Provide the [x, y] coordinate of the cell's center where the given text is located.  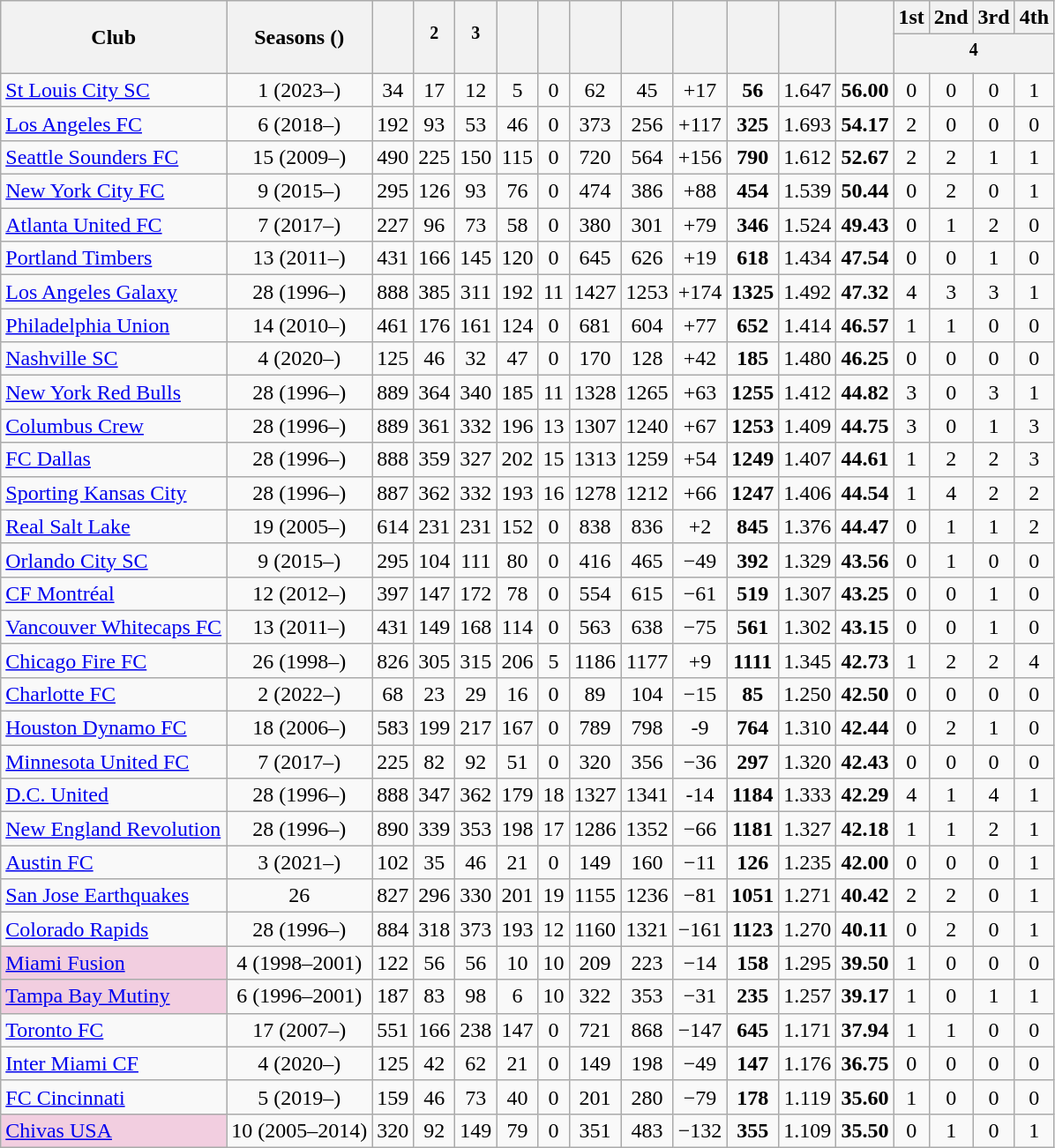
868 [647, 1030]
4th [1034, 18]
1.270 [808, 929]
1327 [595, 795]
315 [476, 660]
465 [647, 560]
1.539 [808, 191]
40.11 [864, 929]
42.00 [864, 862]
3 (2021–) [300, 862]
6 [517, 996]
+19 [700, 258]
3rd [993, 18]
890 [393, 829]
386 [647, 191]
1.412 [808, 392]
Columbus Crew [114, 426]
1313 [595, 459]
50.44 [864, 191]
Vancouver Whitecaps FC [114, 627]
115 [517, 157]
238 [476, 1030]
1.310 [808, 728]
145 [476, 258]
19 (2005–) [300, 526]
1265 [647, 392]
202 [517, 459]
551 [393, 1030]
98 [476, 996]
-14 [700, 795]
346 [753, 225]
1240 [647, 426]
318 [434, 929]
18 [554, 795]
356 [647, 762]
102 [393, 862]
32 [476, 359]
351 [595, 1130]
53 [476, 123]
96 [434, 225]
6 (2018–) [300, 123]
85 [753, 694]
1160 [595, 929]
1.302 [808, 627]
42.29 [864, 795]
454 [753, 191]
New England Revolution [114, 829]
280 [647, 1097]
Los Angeles FC [114, 123]
FC Dallas [114, 459]
380 [595, 225]
New York Red Bulls [114, 392]
168 [476, 627]
111 [476, 560]
1.329 [808, 560]
+17 [700, 90]
40 [517, 1097]
4 (1998–2001) [300, 963]
1111 [753, 660]
78 [517, 593]
1247 [753, 493]
217 [476, 728]
790 [753, 157]
720 [595, 157]
+9 [700, 660]
51 [517, 762]
614 [393, 526]
47.32 [864, 292]
1.119 [808, 1097]
18 (2006–) [300, 728]
638 [647, 627]
−14 [700, 963]
1.171 [808, 1030]
35.50 [864, 1130]
34 [393, 90]
76 [517, 191]
45 [647, 90]
Inter Miami CF [114, 1063]
158 [753, 963]
26 (1998–) [300, 660]
St Louis City SC [114, 90]
1325 [753, 292]
47.54 [864, 258]
79 [517, 1130]
46.57 [864, 325]
+66 [700, 493]
D.C. United [114, 795]
35.60 [864, 1097]
519 [753, 593]
6 (1996–2001) [300, 996]
827 [393, 896]
178 [753, 1097]
23 [434, 694]
1352 [647, 829]
Real Salt Lake [114, 526]
416 [595, 560]
1.345 [808, 660]
−36 [700, 762]
−75 [700, 627]
339 [434, 829]
−81 [700, 896]
461 [393, 325]
2 (2022–) [300, 694]
361 [434, 426]
36.75 [864, 1063]
563 [595, 627]
1.307 [808, 593]
150 [476, 157]
Seasons () [300, 37]
43.25 [864, 593]
Minnesota United FC [114, 762]
42.73 [864, 660]
1.250 [808, 694]
47 [517, 359]
327 [476, 459]
385 [434, 292]
1.434 [808, 258]
42 [434, 1063]
1249 [753, 459]
1051 [753, 896]
845 [753, 526]
49.43 [864, 225]
19 [554, 896]
626 [647, 258]
1278 [595, 493]
1st [911, 18]
1286 [595, 829]
124 [517, 325]
−79 [700, 1097]
1.320 [808, 762]
1155 [595, 896]
Tampa Bay Mutiny [114, 996]
43.56 [864, 560]
+88 [700, 191]
+67 [700, 426]
152 [517, 526]
561 [753, 627]
+156 [700, 157]
42.43 [864, 762]
37.94 [864, 1030]
44.54 [864, 493]
83 [434, 996]
40.42 [864, 896]
12 (2012–) [300, 593]
1.407 [808, 459]
1341 [647, 795]
1.414 [808, 325]
−161 [700, 929]
Chivas USA [114, 1130]
52.67 [864, 157]
474 [595, 191]
+77 [700, 325]
199 [434, 728]
128 [647, 359]
−61 [700, 593]
1.492 [808, 292]
887 [393, 493]
235 [753, 996]
−147 [700, 1030]
1259 [647, 459]
227 [393, 225]
311 [476, 292]
114 [517, 627]
Portland Timbers [114, 258]
160 [647, 862]
206 [517, 660]
FC Cincinnati [114, 1097]
Nashville SC [114, 359]
42.18 [864, 829]
1321 [647, 929]
44.82 [864, 392]
1 (2023–) [300, 90]
359 [434, 459]
Colorado Rapids [114, 929]
Chicago Fire FC [114, 660]
564 [647, 157]
Club [114, 37]
170 [595, 359]
−31 [700, 996]
196 [517, 426]
884 [393, 929]
1.295 [808, 963]
554 [595, 593]
14 (2010–) [300, 325]
Sporting Kansas City [114, 493]
122 [393, 963]
297 [753, 762]
1.612 [808, 157]
1236 [647, 896]
29 [476, 694]
223 [647, 963]
1255 [753, 392]
167 [517, 728]
Houston Dynamo FC [114, 728]
187 [393, 996]
1307 [595, 426]
56.00 [864, 90]
Atlanta United FC [114, 225]
San Jose Earthquakes [114, 896]
397 [393, 593]
1.327 [808, 829]
44.75 [864, 426]
1186 [595, 660]
54.17 [864, 123]
15 [554, 459]
483 [647, 1130]
836 [647, 526]
1.176 [808, 1063]
2nd [951, 18]
Austin FC [114, 862]
826 [393, 660]
1.693 [808, 123]
301 [647, 225]
583 [393, 728]
Los Angeles Galaxy [114, 292]
159 [393, 1097]
New York City FC [114, 191]
10 (2005–2014) [300, 1130]
1.409 [808, 426]
Seattle Sounders FC [114, 157]
120 [517, 258]
652 [753, 325]
209 [595, 963]
305 [434, 660]
764 [753, 728]
+117 [700, 123]
256 [647, 123]
5 (2019–) [300, 1097]
838 [595, 526]
−11 [700, 862]
35 [434, 862]
82 [434, 762]
615 [647, 593]
172 [476, 593]
42.44 [864, 728]
789 [595, 728]
+2 [700, 526]
618 [753, 258]
1.524 [808, 225]
42.50 [864, 694]
330 [476, 896]
+79 [700, 225]
15 (2009–) [300, 157]
392 [753, 560]
39.50 [864, 963]
+174 [700, 292]
−132 [700, 1130]
681 [595, 325]
1.647 [808, 90]
364 [434, 392]
161 [476, 325]
46.25 [864, 359]
80 [517, 560]
179 [517, 795]
1.257 [808, 996]
604 [647, 325]
26 [300, 896]
1328 [595, 392]
Toronto FC [114, 1030]
1184 [753, 795]
340 [476, 392]
176 [434, 325]
1427 [595, 292]
39.17 [864, 996]
296 [434, 896]
CF Montréal [114, 593]
13 [554, 426]
1181 [753, 829]
68 [393, 694]
490 [393, 157]
1123 [753, 929]
798 [647, 728]
Philadelphia Union [114, 325]
1.406 [808, 493]
1.376 [808, 526]
1.235 [808, 862]
58 [517, 225]
Miami Fusion [114, 963]
+42 [700, 359]
1.271 [808, 896]
89 [595, 694]
Charlotte FC [114, 694]
+63 [700, 392]
44.47 [864, 526]
17 (2007–) [300, 1030]
−15 [700, 694]
721 [595, 1030]
322 [595, 996]
355 [753, 1130]
347 [434, 795]
43.15 [864, 627]
-9 [700, 728]
1212 [647, 493]
1177 [647, 660]
1.109 [808, 1130]
Orlando City SC [114, 560]
1.480 [808, 359]
1.333 [808, 795]
+54 [700, 459]
−66 [700, 829]
325 [753, 123]
44.61 [864, 459]
